Identify which cell holds the provided text, then report its (x, y) central coordinate. 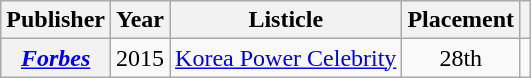
28th (461, 58)
Publisher (56, 20)
Placement (461, 20)
Forbes (56, 58)
Year (140, 20)
Korea Power Celebrity (286, 58)
Listicle (286, 20)
2015 (140, 58)
